Return [X, Y] of the center of cell containing provided text 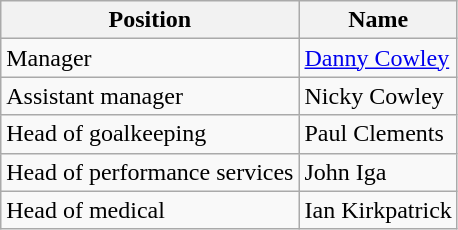
Ian Kirkpatrick [378, 210]
Head of medical [150, 210]
Head of goalkeeping [150, 134]
Name [378, 20]
Nicky Cowley [378, 96]
Head of performance services [150, 172]
Assistant manager [150, 96]
Paul Clements [378, 134]
Position [150, 20]
John Iga [378, 172]
Danny Cowley [378, 58]
Manager [150, 58]
